Locate the cell with the specified text and output its [x, y] center coordinate. 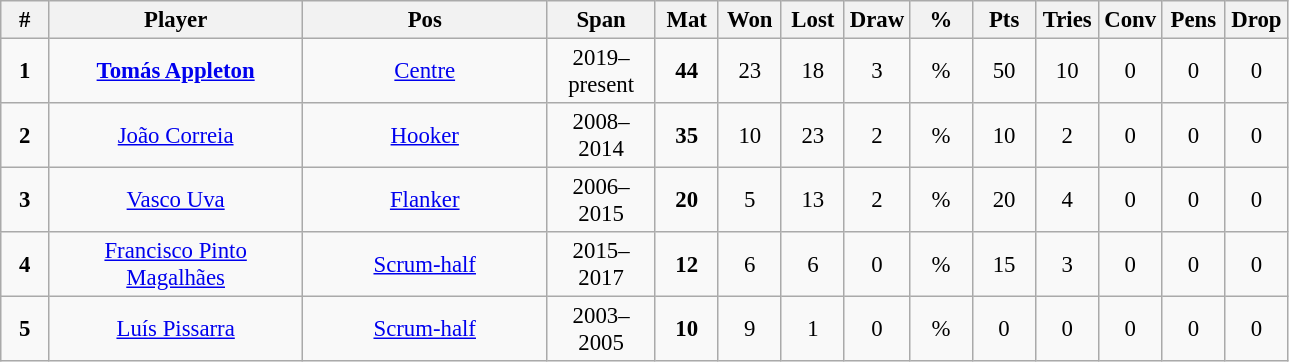
Span [601, 20]
2003–2005 [601, 330]
Conv [1130, 20]
Lost [812, 20]
Flanker [424, 200]
44 [686, 72]
15 [1004, 264]
2019–present [601, 72]
2008–2014 [601, 136]
Pos [424, 20]
9 [750, 330]
Draw [876, 20]
Centre [424, 72]
Mat [686, 20]
Luís Pissarra [176, 330]
Hooker [424, 136]
Tomás Appleton [176, 72]
13 [812, 200]
João Correia [176, 136]
Francisco Pinto Magalhães [176, 264]
Pens [1194, 20]
Drop [1256, 20]
Player [176, 20]
Pts [1004, 20]
Vasco Uva [176, 200]
12 [686, 264]
Won [750, 20]
2015–2017 [601, 264]
50 [1004, 72]
18 [812, 72]
2006–2015 [601, 200]
# [25, 20]
Tries [1068, 20]
35 [686, 136]
